Return the [X, Y] coordinate for the center point of the cell that contains the specified text.  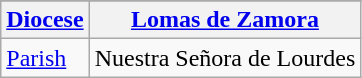
Lomas de Zamora [225, 20]
Nuestra Señora de Lourdes [225, 58]
Diocese [45, 20]
Parish [45, 58]
